Search for the cell housing the specified text and yield its (x, y) center coordinate. 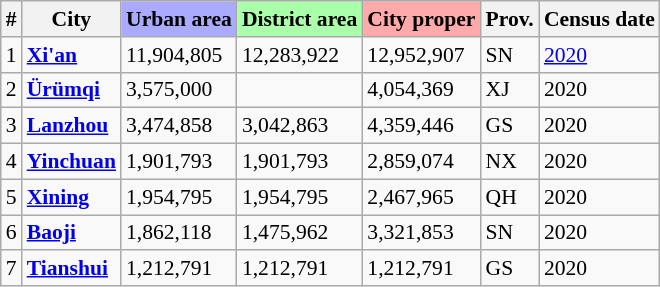
4,359,446 (421, 126)
3,474,858 (179, 126)
4 (12, 162)
12,283,922 (300, 55)
1,475,962 (300, 233)
XJ (510, 90)
3,321,853 (421, 233)
4,054,369 (421, 90)
1 (12, 55)
QH (510, 197)
Tianshui (72, 269)
6 (12, 233)
Yinchuan (72, 162)
# (12, 19)
Baoji (72, 233)
11,904,805 (179, 55)
NX (510, 162)
7 (12, 269)
City (72, 19)
12,952,907 (421, 55)
5 (12, 197)
Urban area (179, 19)
District area (300, 19)
Lanzhou (72, 126)
Xi'an (72, 55)
Prov. (510, 19)
2 (12, 90)
2,859,074 (421, 162)
1,862,118 (179, 233)
Census date (600, 19)
3,042,863 (300, 126)
Ürümqi (72, 90)
3 (12, 126)
2,467,965 (421, 197)
City proper (421, 19)
3,575,000 (179, 90)
Xining (72, 197)
